Identify which cell holds the provided text, then report its (x, y) central coordinate. 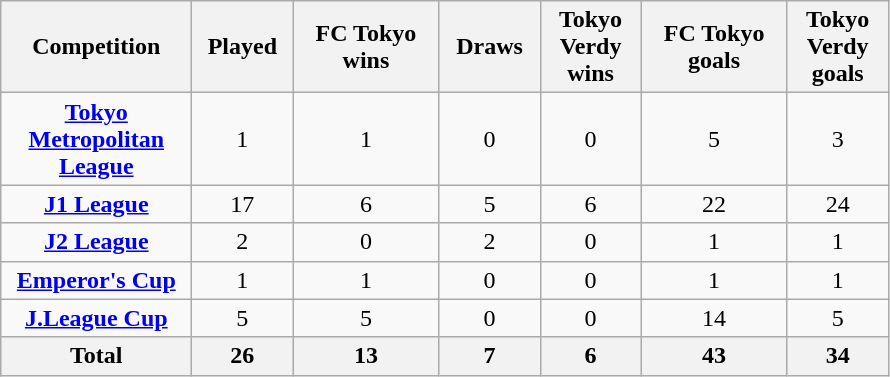
FC Tokyo goals (714, 47)
13 (366, 356)
J2 League (96, 242)
FC Tokyo wins (366, 47)
Tokyo Verdy wins (590, 47)
3 (838, 139)
7 (490, 356)
14 (714, 318)
Played (242, 47)
Tokyo Verdy goals (838, 47)
Tokyo Metropolitan League (96, 139)
22 (714, 204)
J.League Cup (96, 318)
26 (242, 356)
Draws (490, 47)
Competition (96, 47)
Total (96, 356)
17 (242, 204)
34 (838, 356)
J1 League (96, 204)
24 (838, 204)
Emperor's Cup (96, 280)
43 (714, 356)
